Find where the given text appears and provide that cell's center as [X, Y] coordinate. 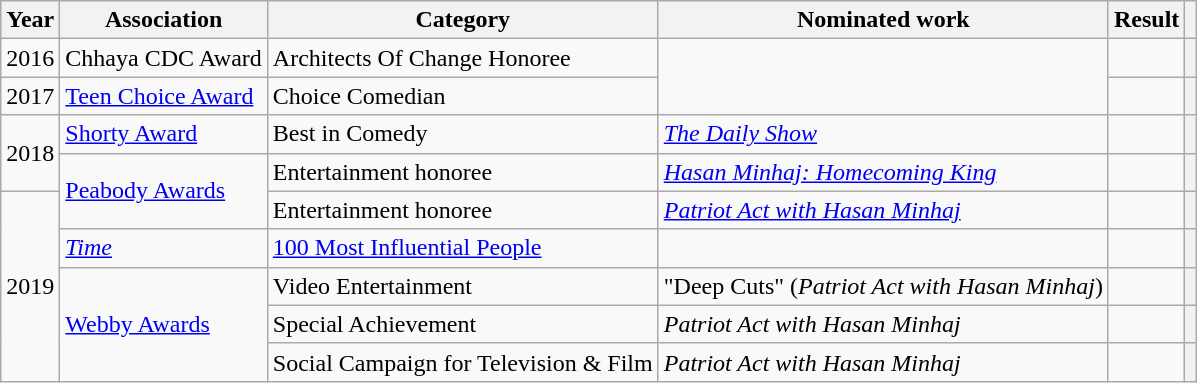
Special Achievement [462, 324]
Year [30, 20]
100 Most Influential People [462, 248]
Association [164, 20]
Time [164, 248]
Chhaya CDC Award [164, 58]
Choice Comedian [462, 96]
"Deep Cuts" (Patriot Act with Hasan Minhaj) [883, 286]
The Daily Show [883, 134]
2019 [30, 286]
Architects Of Change Honoree [462, 58]
Video Entertainment [462, 286]
Teen Choice Award [164, 96]
Webby Awards [164, 324]
Hasan Minhaj: Homecoming King [883, 172]
Result [1146, 20]
Nominated work [883, 20]
Social Campaign for Television & Film [462, 362]
2016 [30, 58]
2018 [30, 153]
Shorty Award [164, 134]
Peabody Awards [164, 191]
2017 [30, 96]
Category [462, 20]
Best in Comedy [462, 134]
